Provide the (x, y) coordinate of the cell's center where the given text is located.  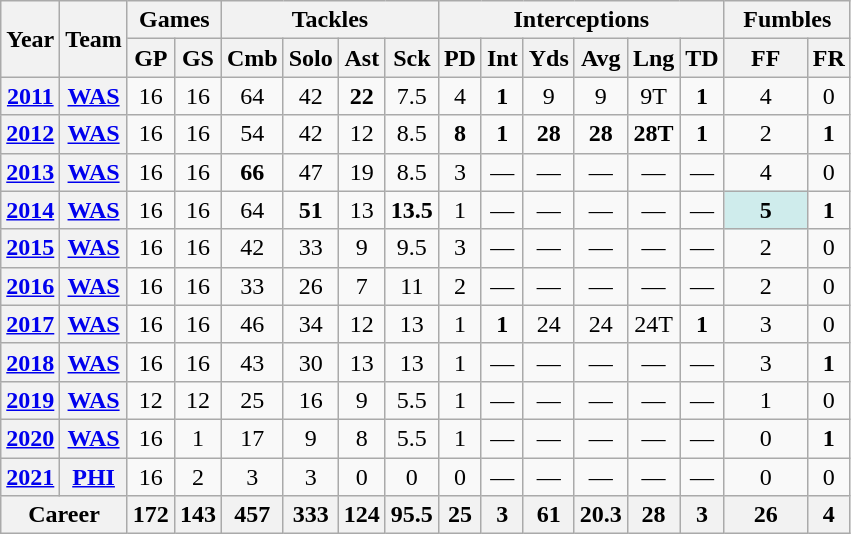
7 (362, 286)
2011 (30, 96)
FF (766, 58)
43 (252, 362)
22 (362, 96)
Ast (362, 58)
GS (198, 58)
172 (150, 515)
457 (252, 515)
2019 (30, 400)
2015 (30, 248)
13.5 (412, 210)
124 (362, 515)
Solo (310, 58)
2013 (30, 172)
Yds (548, 58)
30 (310, 362)
54 (252, 134)
61 (548, 515)
Fumbles (787, 20)
2021 (30, 477)
7.5 (412, 96)
51 (310, 210)
2012 (30, 134)
Interceptions (581, 20)
143 (198, 515)
Team (94, 39)
11 (412, 286)
2016 (30, 286)
19 (362, 172)
Sck (412, 58)
333 (310, 515)
9.5 (412, 248)
24T (653, 324)
Year (30, 39)
47 (310, 172)
46 (252, 324)
2014 (30, 210)
PHI (94, 477)
34 (310, 324)
Lng (653, 58)
2017 (30, 324)
20.3 (600, 515)
5 (766, 210)
GP (150, 58)
95.5 (412, 515)
PD (460, 58)
Int (502, 58)
9T (653, 96)
FR (828, 58)
Games (174, 20)
Cmb (252, 58)
Tackles (330, 20)
2020 (30, 438)
Avg (600, 58)
17 (252, 438)
Career (64, 515)
28T (653, 134)
66 (252, 172)
2018 (30, 362)
TD (702, 58)
